From the cell containing the given text, extract its center point as [x, y] coordinate. 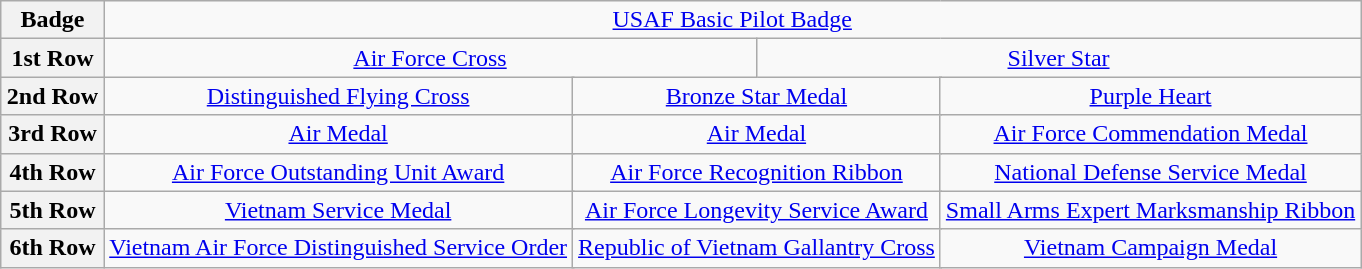
5th Row [52, 210]
2nd Row [52, 96]
Bronze Star Medal [757, 96]
Badge [52, 20]
Vietnam Air Force Distinguished Service Order [338, 248]
Air Force Longevity Service Award [757, 210]
USAF Basic Pilot Badge [732, 20]
1st Row [52, 58]
3rd Row [52, 134]
Air Force Cross [430, 58]
National Defense Service Medal [1150, 172]
Silver Star [1058, 58]
Air Force Commendation Medal [1150, 134]
Republic of Vietnam Gallantry Cross [757, 248]
Vietnam Service Medal [338, 210]
Purple Heart [1150, 96]
Distinguished Flying Cross [338, 96]
Air Force Recognition Ribbon [757, 172]
Air Force Outstanding Unit Award [338, 172]
6th Row [52, 248]
Small Arms Expert Marksmanship Ribbon [1150, 210]
4th Row [52, 172]
Vietnam Campaign Medal [1150, 248]
